Pinpoint the cell where the given text exists, returning its (x, y) midpoint coordinate. 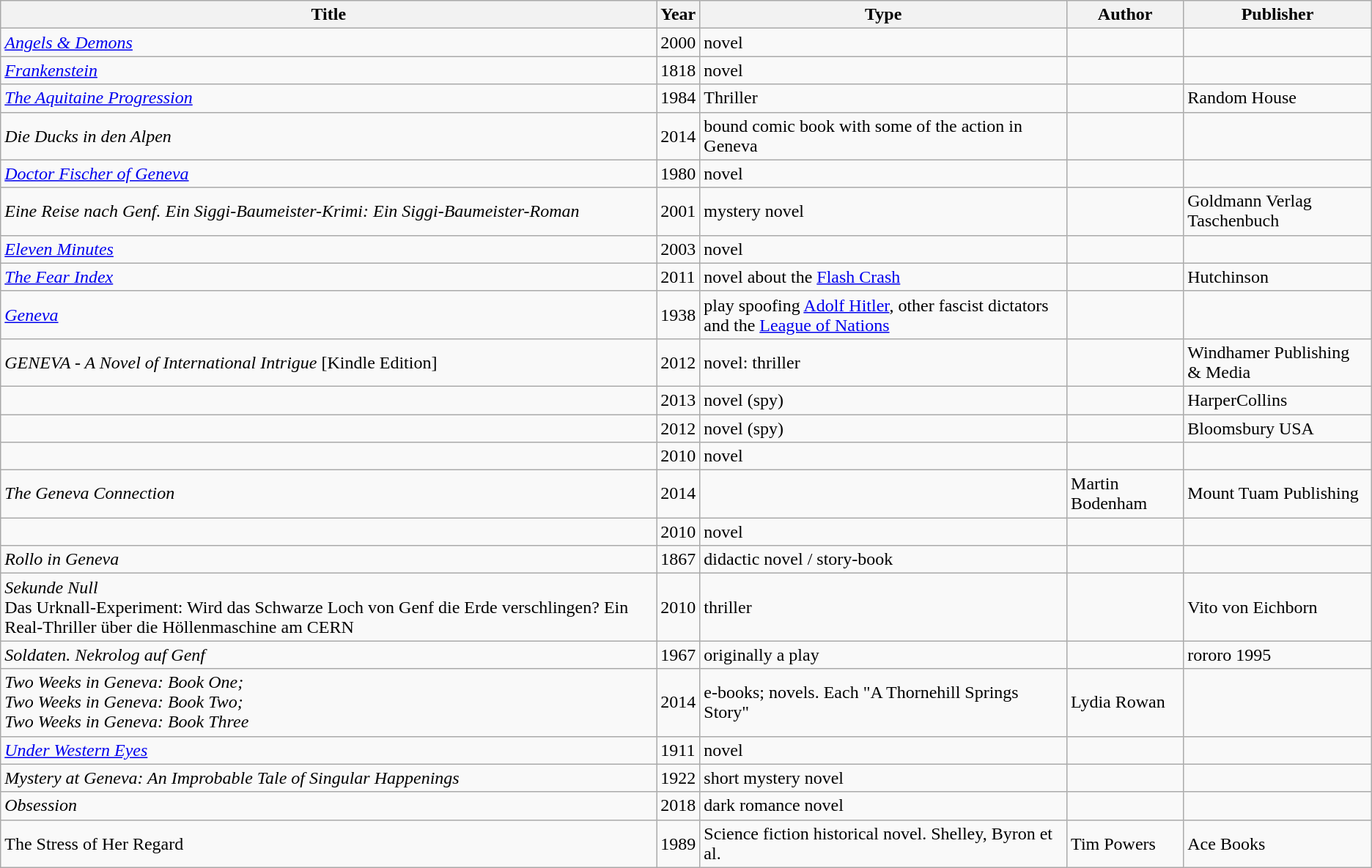
Lydia Rowan (1126, 702)
didactic novel / story-book (884, 560)
2018 (679, 806)
Year (679, 15)
e-books; novels. Each "A Thornehill Springs Story" (884, 702)
Bloomsbury USA (1278, 429)
Two Weeks in Geneva: Book One;Two Weeks in Geneva: Book Two;Two Weeks in Geneva: Book Three (328, 702)
1911 (679, 750)
1922 (679, 778)
Random House (1278, 98)
The Geneva Connection (328, 494)
Windhamer Publishing & Media (1278, 362)
1818 (679, 70)
Geneva (328, 315)
Mount Tuam Publishing (1278, 494)
Angels & Demons (328, 42)
1938 (679, 315)
GENEVA - A Novel of International Intrigue [Kindle Edition] (328, 362)
novel about the Flash Crash (884, 277)
Hutchinson (1278, 277)
dark romance novel (884, 806)
Goldmann Verlag Taschenbuch (1278, 211)
The Aquitaine Progression (328, 98)
1984 (679, 98)
originally a play (884, 655)
Science fiction historical novel. Shelley, Byron et al. (884, 844)
The Fear Index (328, 277)
Author (1126, 15)
HarperCollins (1278, 400)
1967 (679, 655)
Mystery at Geneva: An Improbable Tale of Singular Happenings (328, 778)
1867 (679, 560)
rororo 1995 (1278, 655)
Type (884, 15)
Tim Powers (1126, 844)
The Stress of Her Regard (328, 844)
Die Ducks in den Alpen (328, 136)
Frankenstein (328, 70)
Ace Books (1278, 844)
Doctor Fischer of Geneva (328, 174)
1989 (679, 844)
bound comic book with some of the action in Geneva (884, 136)
mystery novel (884, 211)
novel: thriller (884, 362)
Sekunde NullDas Urknall-Experiment: Wird das Schwarze Loch von Genf die Erde verschlingen? Ein Real-Thriller über die Höllenmaschine am CERN (328, 607)
2000 (679, 42)
Martin Bodenham (1126, 494)
Eleven Minutes (328, 249)
Vito von Eichborn (1278, 607)
short mystery novel (884, 778)
2001 (679, 211)
Eine Reise nach Genf. Ein Siggi-Baumeister-Krimi: Ein Siggi-Baumeister-Roman (328, 211)
Obsession (328, 806)
2003 (679, 249)
Thriller (884, 98)
Title (328, 15)
thriller (884, 607)
Publisher (1278, 15)
play spoofing Adolf Hitler, other fascist dictators and the League of Nations (884, 315)
Under Western Eyes (328, 750)
Rollo in Geneva (328, 560)
2011 (679, 277)
Soldaten. Nekrolog auf Genf (328, 655)
2013 (679, 400)
1980 (679, 174)
